Extract the (X, Y) coordinate from the center of the cell holding the provided text.  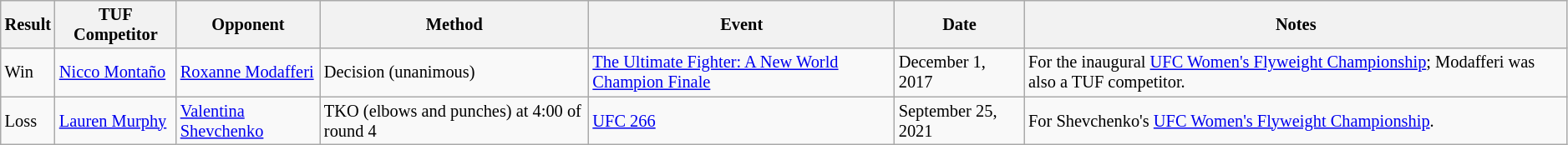
Event (742, 24)
Valentina Shevchenko (248, 121)
Decision (unanimous) (454, 72)
TUF Competitor (115, 24)
TKO (elbows and punches) at 4:00 of round 4 (454, 121)
September 25, 2021 (959, 121)
Nicco Montaño (115, 72)
Result (28, 24)
Notes (1296, 24)
Lauren Murphy (115, 121)
Date (959, 24)
Win (28, 72)
Method (454, 24)
Roxanne Modafferi (248, 72)
For the inaugural UFC Women's Flyweight Championship; Modafferi was also a TUF competitor. (1296, 72)
The Ultimate Fighter: A New World Champion Finale (742, 72)
Loss (28, 121)
UFC 266 (742, 121)
December 1, 2017 (959, 72)
For Shevchenko's UFC Women's Flyweight Championship. (1296, 121)
Opponent (248, 24)
